Determine the (X, Y) coordinate at the center of the cell enclosing the given text.  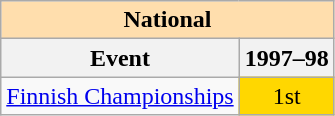
National (168, 20)
1st (286, 96)
Finnish Championships (120, 96)
1997–98 (286, 58)
Event (120, 58)
